Capture the cell that displays the provided text and extract its [X, Y] central coordinate. 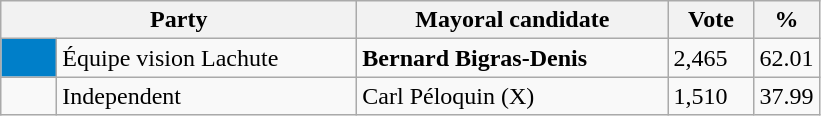
Party [179, 20]
Vote [711, 20]
Carl Péloquin (X) [512, 96]
Équipe vision Lachute [207, 58]
37.99 [786, 96]
Independent [207, 96]
Mayoral candidate [512, 20]
2,465 [711, 58]
1,510 [711, 96]
Bernard Bigras-Denis [512, 58]
62.01 [786, 58]
% [786, 20]
